Determine the [x, y] coordinate at the center of the cell enclosing the given text.  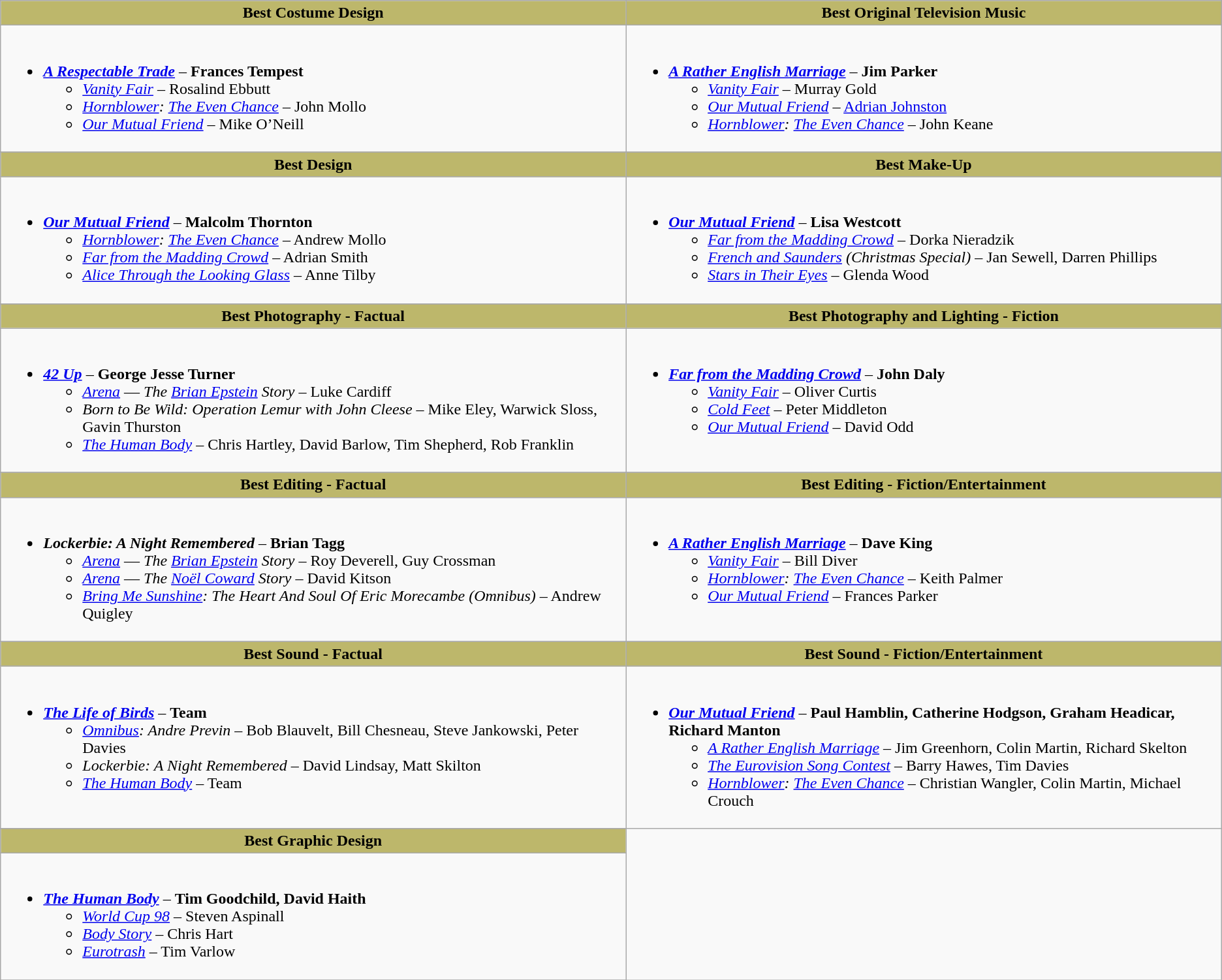
Best Graphic Design [313, 840]
A Rather English Marriage – Dave KingVanity Fair – Bill DiverHornblower: The Even Chance – Keith PalmerOur Mutual Friend – Frances Parker [924, 569]
Best Editing - Fiction/Entertainment [924, 485]
Far from the Madding Crowd – John DalyVanity Fair – Oliver CurtisCold Feet – Peter MiddletonOur Mutual Friend – David Odd [924, 401]
A Respectable Trade – Frances TempestVanity Fair – Rosalind EbbuttHornblower: The Even Chance – John MolloOur Mutual Friend – Mike O’Neill [313, 89]
Best Photography and Lighting - Fiction [924, 316]
Best Design [313, 164]
The Human Body – Tim Goodchild, David HaithWorld Cup 98 – Steven AspinallBody Story – Chris HartEurotrash – Tim Varlow [313, 916]
Best Sound - Fiction/Entertainment [924, 654]
Best Photography - Factual [313, 316]
Best Original Television Music [924, 13]
Best Make-Up [924, 164]
Best Costume Design [313, 13]
Best Editing - Factual [313, 485]
A Rather English Marriage – Jim ParkerVanity Fair – Murray GoldOur Mutual Friend – Adrian JohnstonHornblower: The Even Chance – John Keane [924, 89]
Best Sound - Factual [313, 654]
